Pinpoint the cell where the given text exists, returning its (x, y) midpoint coordinate. 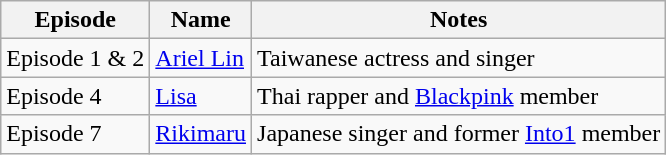
Notes (459, 20)
Episode (76, 20)
Rikimaru (201, 134)
Episode 7 (76, 134)
Japanese singer and former Into1 member (459, 134)
Ariel Lin (201, 58)
Episode 4 (76, 96)
Taiwanese actress and singer (459, 58)
Lisa (201, 96)
Episode 1 & 2 (76, 58)
Name (201, 20)
Thai rapper and Blackpink member (459, 96)
